Return the [x, y] coordinate for the center point of the cell that contains the specified text.  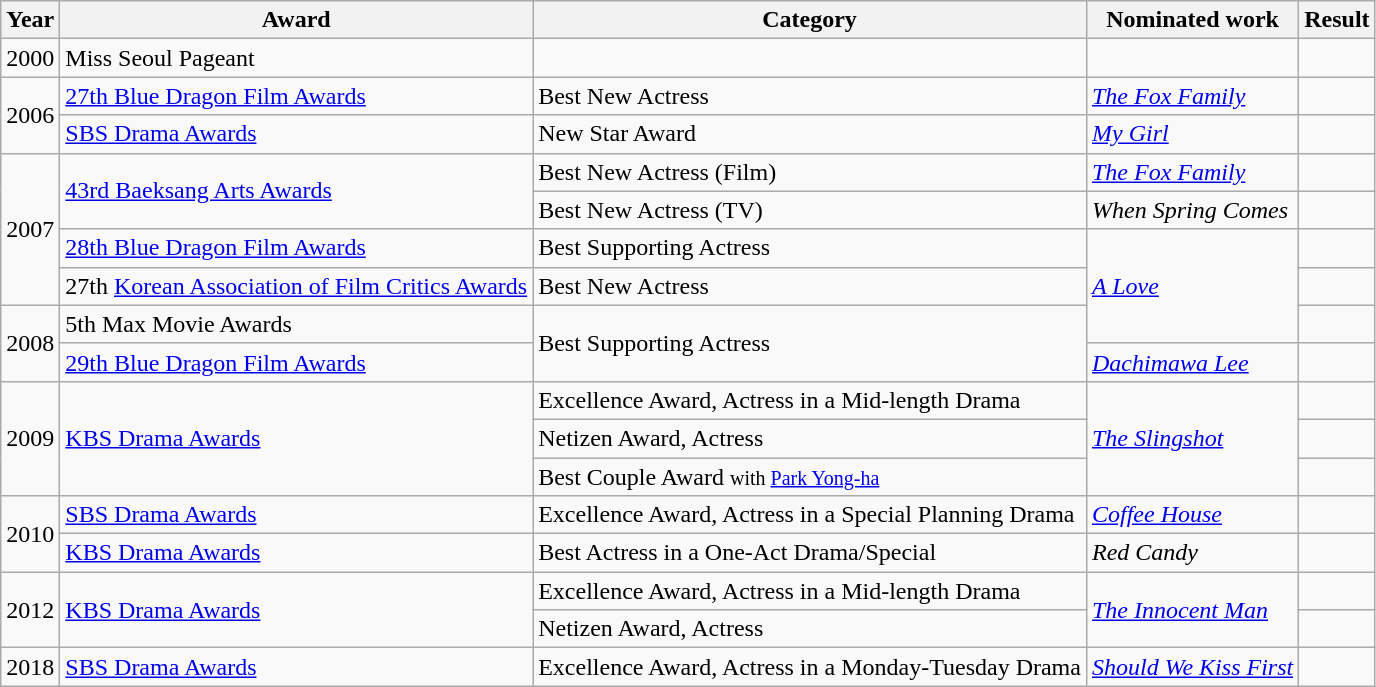
27th Blue Dragon Film Awards [296, 96]
2009 [30, 438]
My Girl [1192, 134]
27th Korean Association of Film Critics Awards [296, 286]
When Spring Comes [1192, 210]
Best Couple Award with Park Yong-ha [810, 477]
2018 [30, 667]
2007 [30, 229]
Year [30, 20]
The Slingshot [1192, 438]
Dachimawa Lee [1192, 362]
28th Blue Dragon Film Awards [296, 248]
43rd Baeksang Arts Awards [296, 191]
Coffee House [1192, 515]
New Star Award [810, 134]
Award [296, 20]
Excellence Award, Actress in a Monday-Tuesday Drama [810, 667]
The Innocent Man [1192, 610]
5th Max Movie Awards [296, 324]
Result [1337, 20]
Excellence Award, Actress in a Special Planning Drama [810, 515]
2000 [30, 58]
Best New Actress (Film) [810, 172]
Miss Seoul Pageant [296, 58]
Red Candy [1192, 553]
2006 [30, 115]
2012 [30, 610]
A Love [1192, 286]
2008 [30, 343]
Best New Actress (TV) [810, 210]
Category [810, 20]
29th Blue Dragon Film Awards [296, 362]
Nominated work [1192, 20]
Should We Kiss First [1192, 667]
Best Actress in a One-Act Drama/Special [810, 553]
2010 [30, 534]
